Provide the (x, y) coordinate of the cell's center where the given text is located.  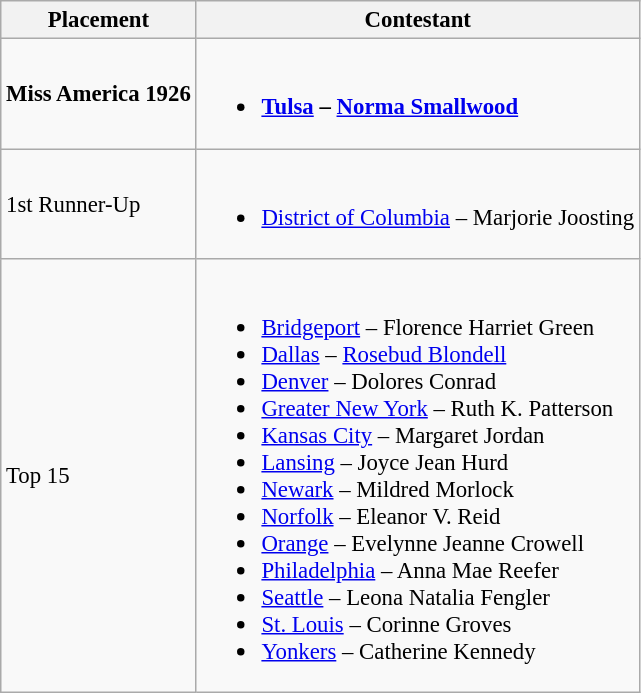
District of Columbia – Marjorie Joosting (418, 204)
1st Runner-Up (98, 204)
Placement (98, 20)
Miss America 1926 (98, 94)
Top 15 (98, 476)
Tulsa – Norma Smallwood (418, 94)
Contestant (418, 20)
